Return (x, y) of the center of cell containing provided text 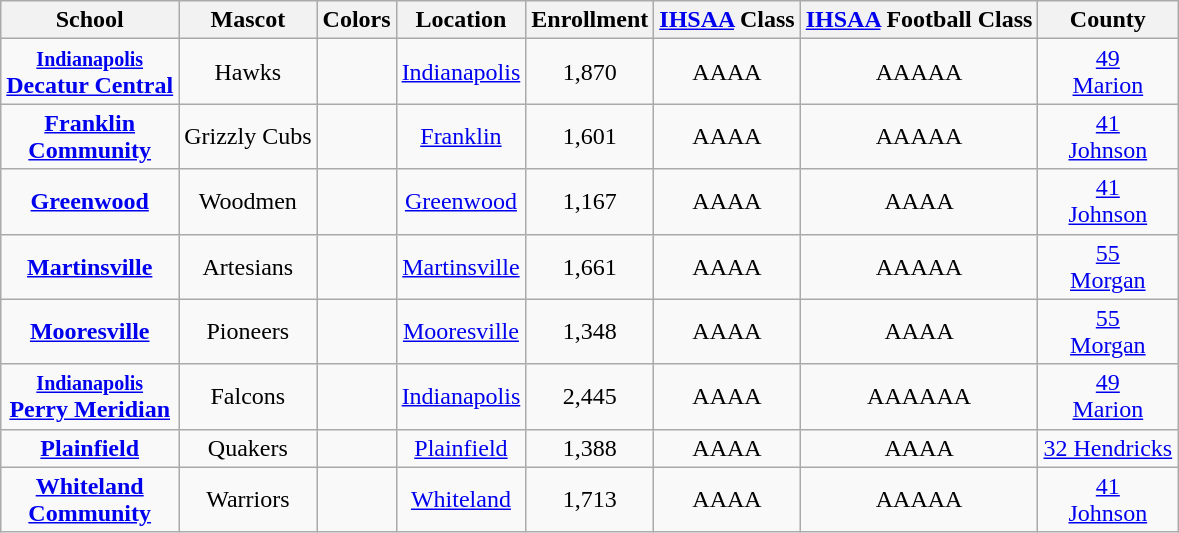
Whiteland (461, 500)
Grizzly Cubs (248, 136)
Artesians (248, 266)
AAAAAA (919, 396)
1,661 (590, 266)
1,601 (590, 136)
Quakers (248, 448)
49Marion (1108, 396)
1,388 (590, 448)
2,445 (590, 396)
Warriors (248, 500)
Colors (356, 20)
Franklin Community (90, 136)
1,167 (590, 202)
Franklin (461, 136)
County (1108, 20)
Location (461, 20)
32 Hendricks (1108, 448)
1,870 (590, 72)
Indianapolis Decatur Central (90, 72)
Woodmen (248, 202)
Pioneers (248, 332)
Mascot (248, 20)
49 Marion (1108, 72)
Enrollment (590, 20)
IHSAA Class (727, 20)
1,713 (590, 500)
IHSAA Football Class (919, 20)
Whiteland Community (90, 500)
IndianapolisPerry Meridian (90, 396)
1,348 (590, 332)
Hawks (248, 72)
Falcons (248, 396)
School (90, 20)
